Detect which cell encompasses the target text, then output its [X, Y] center coordinate. 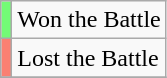
Won the Battle [89, 20]
Lost the Battle [89, 58]
